Find where the given text appears and provide that cell's center as [X, Y] coordinate. 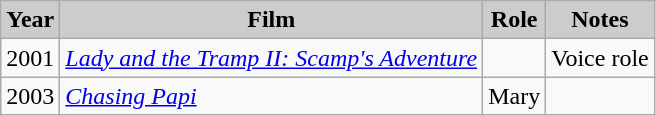
Year [30, 20]
Mary [514, 96]
2001 [30, 58]
Film [272, 20]
Chasing Papi [272, 96]
Role [514, 20]
Notes [600, 20]
Voice role [600, 58]
2003 [30, 96]
Lady and the Tramp II: Scamp's Adventure [272, 58]
